Output the [x, y] coordinate of the center of the cell containing the given text.  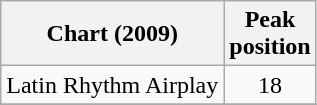
18 [270, 85]
Peakposition [270, 34]
Chart (2009) [112, 34]
Latin Rhythm Airplay [112, 85]
